Pinpoint the cell where the given text exists, returning its [X, Y] midpoint coordinate. 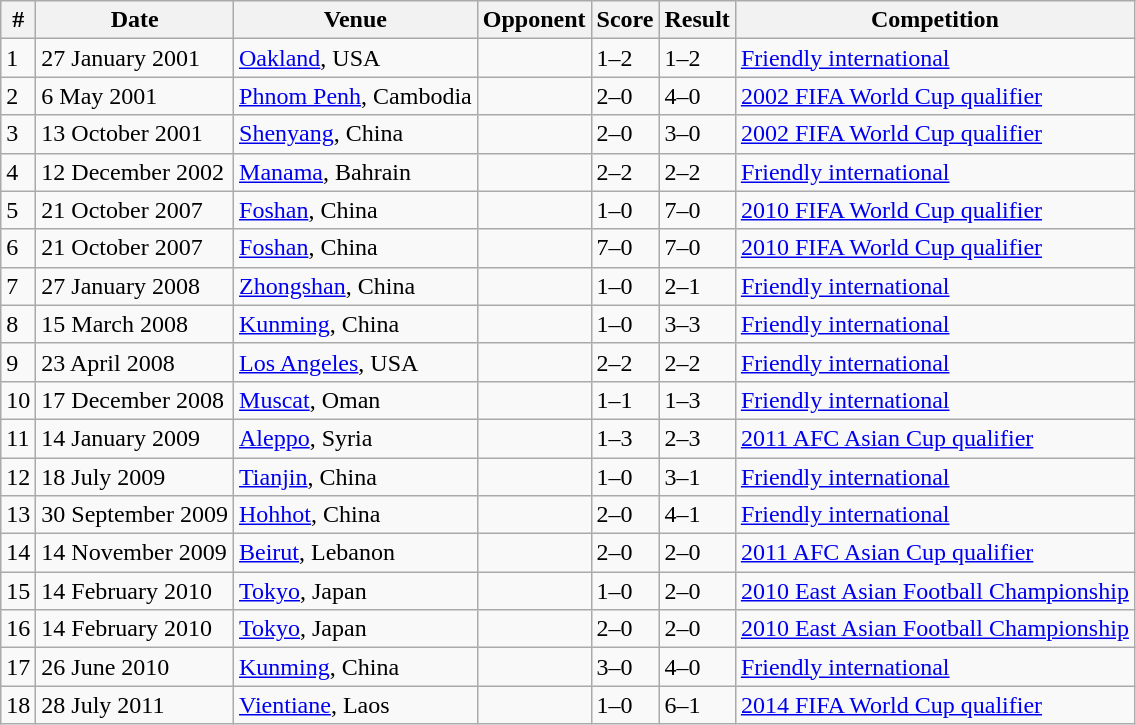
Phnom Penh, Cambodia [356, 96]
1–1 [625, 400]
13 October 2001 [135, 134]
1 [18, 58]
13 [18, 515]
# [18, 20]
6–1 [697, 705]
28 July 2011 [135, 705]
8 [18, 324]
27 January 2008 [135, 286]
Zhongshan, China [356, 286]
18 July 2009 [135, 477]
3 [18, 134]
2–1 [697, 286]
2014 FIFA World Cup qualifier [934, 705]
Tianjin, China [356, 477]
17 [18, 667]
30 September 2009 [135, 515]
2–3 [697, 438]
Shenyang, China [356, 134]
Result [697, 20]
Vientiane, Laos [356, 705]
Date [135, 20]
Oakland, USA [356, 58]
6 May 2001 [135, 96]
Beirut, Lebanon [356, 553]
Score [625, 20]
14 [18, 553]
12 December 2002 [135, 172]
6 [18, 248]
Opponent [534, 20]
Competition [934, 20]
5 [18, 210]
15 March 2008 [135, 324]
15 [18, 591]
Hohhot, China [356, 515]
Los Angeles, USA [356, 362]
Venue [356, 20]
17 December 2008 [135, 400]
11 [18, 438]
7 [18, 286]
4–1 [697, 515]
3–3 [697, 324]
14 November 2009 [135, 553]
Aleppo, Syria [356, 438]
14 January 2009 [135, 438]
23 April 2008 [135, 362]
26 June 2010 [135, 667]
2 [18, 96]
16 [18, 629]
10 [18, 400]
Manama, Bahrain [356, 172]
4 [18, 172]
18 [18, 705]
9 [18, 362]
Muscat, Oman [356, 400]
12 [18, 477]
3–1 [697, 477]
27 January 2001 [135, 58]
